Capture the cell that displays the provided text and extract its (X, Y) central coordinate. 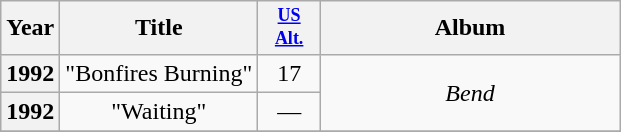
Year (30, 28)
Title (159, 28)
17 (290, 73)
"Waiting" (159, 111)
"Bonfires Burning" (159, 73)
Album (470, 28)
— (290, 111)
Bend (470, 92)
USAlt. (290, 28)
